Identify which cell holds the provided text, then report its (X, Y) central coordinate. 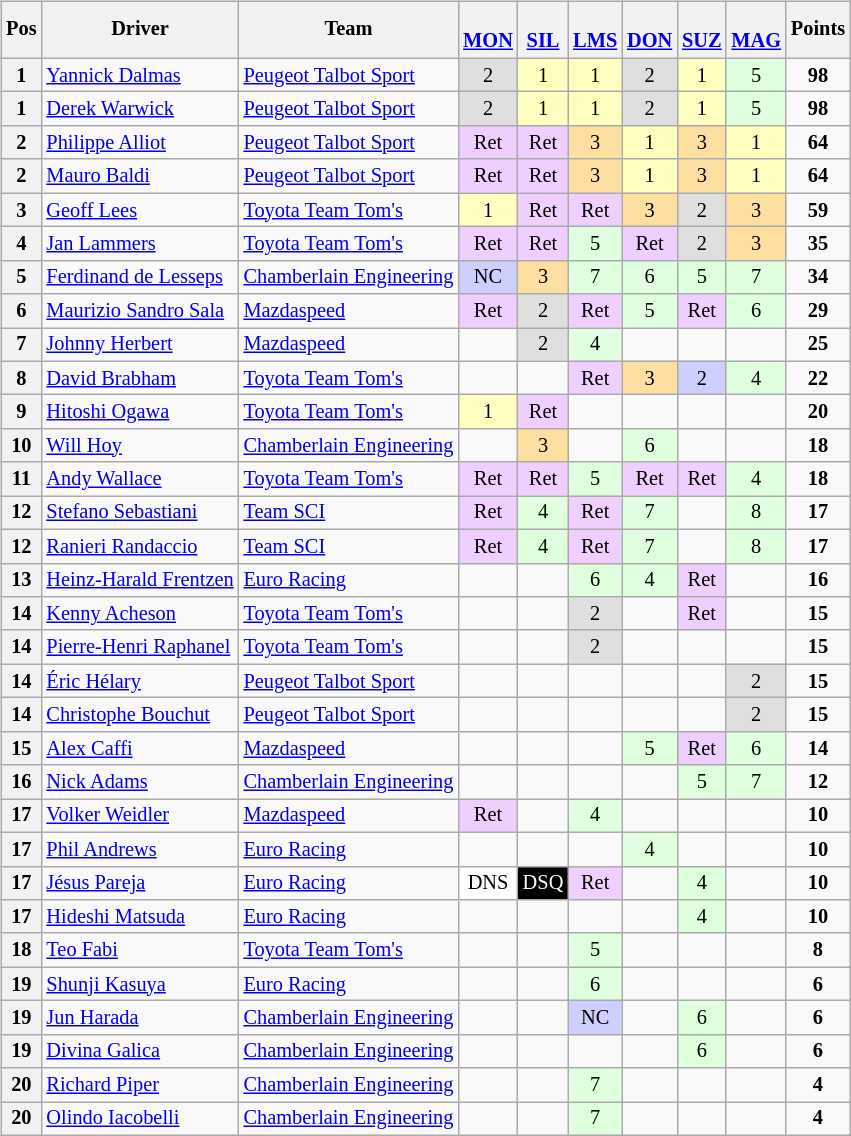
25 (818, 345)
Team (349, 30)
Nick Adams (140, 782)
Heinz-Harald Frentzen (140, 580)
Volker Weidler (140, 816)
Éric Hélary (140, 681)
Alex Caffi (140, 748)
Jun Harada (140, 1018)
Hideshi Matsuda (140, 917)
Kenny Acheson (140, 614)
Jan Lammers (140, 244)
Richard Piper (140, 1085)
Points (818, 30)
Derek Warwick (140, 109)
Jésus Pareja (140, 883)
Stefano Sebastiani (140, 513)
Yannick Dalmas (140, 75)
MON (488, 30)
22 (818, 378)
Ranieri Randaccio (140, 546)
Will Hoy (140, 446)
Mauro Baldi (140, 176)
Driver (140, 30)
LMS (595, 30)
Hitoshi Ogawa (140, 412)
Divina Galica (140, 1051)
Johnny Herbert (140, 345)
Ferdinand de Lesseps (140, 277)
Christophe Bouchut (140, 715)
11 (21, 479)
Pos (21, 30)
SUZ (702, 30)
13 (21, 580)
David Brabham (140, 378)
DSQ (543, 883)
Geoff Lees (140, 210)
59 (818, 210)
MAG (756, 30)
SIL (543, 30)
Pierre-Henri Raphanel (140, 647)
Olindo Iacobelli (140, 1119)
34 (818, 277)
35 (818, 244)
Maurizio Sandro Sala (140, 311)
DON (650, 30)
Shunji Kasuya (140, 984)
Teo Fabi (140, 950)
DNS (488, 883)
Phil Andrews (140, 849)
Philippe Alliot (140, 143)
9 (21, 412)
29 (818, 311)
Andy Wallace (140, 479)
